Return the (x, y) coordinate for the center point of the cell that contains the specified text.  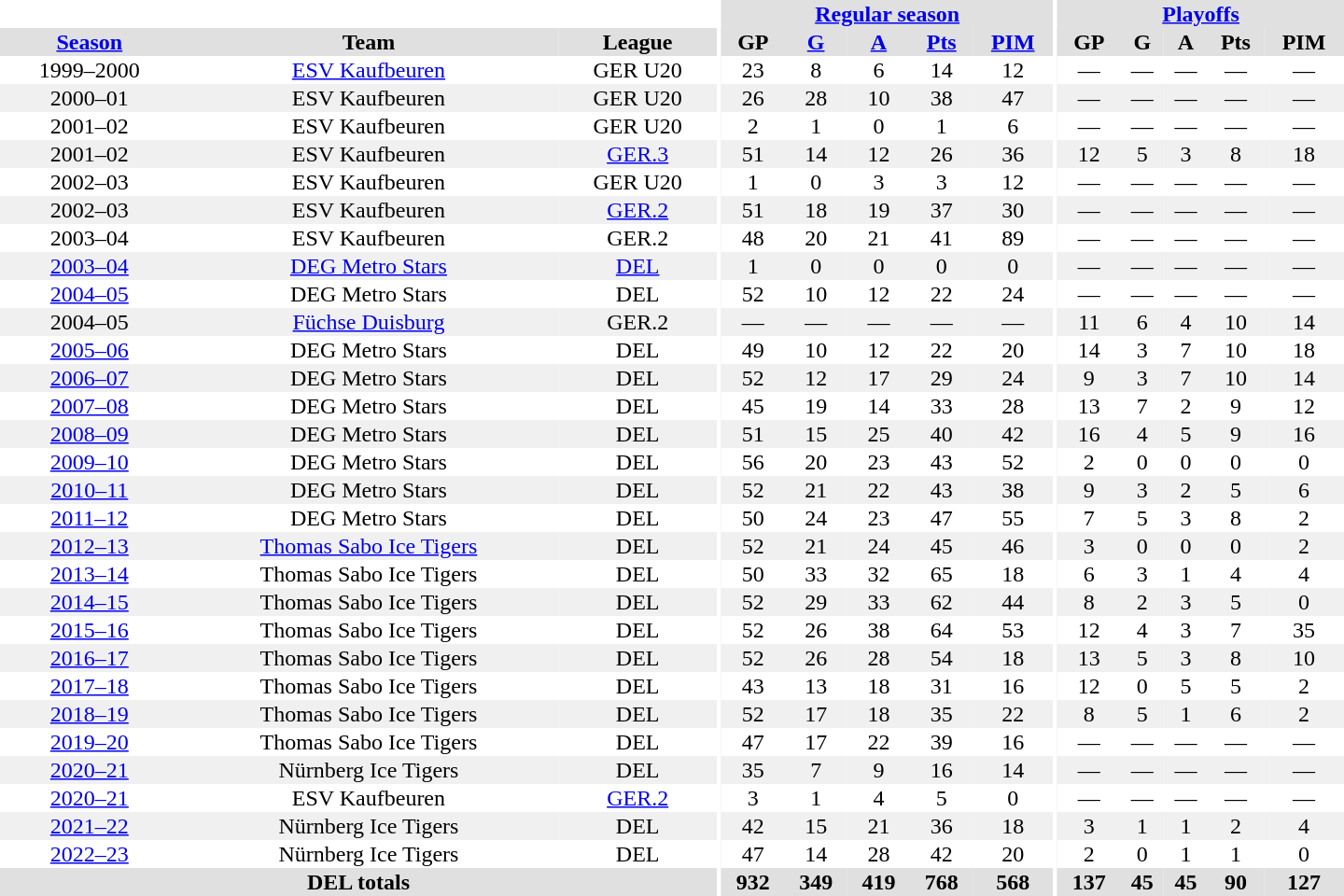
64 (941, 630)
768 (941, 882)
2014–15 (90, 602)
31 (941, 686)
932 (752, 882)
Regular season (887, 14)
2009–10 (90, 462)
2006–07 (90, 378)
2010–11 (90, 490)
DEL totals (358, 882)
46 (1013, 546)
2000–01 (90, 98)
2021–22 (90, 826)
39 (941, 742)
48 (752, 238)
2015–16 (90, 630)
1999–2000 (90, 70)
89 (1013, 238)
2012–13 (90, 546)
137 (1088, 882)
65 (941, 574)
55 (1013, 518)
Playoffs (1200, 14)
2008–09 (90, 434)
2011–12 (90, 518)
32 (879, 574)
62 (941, 602)
349 (816, 882)
2018–19 (90, 714)
2007–08 (90, 406)
2017–18 (90, 686)
2005–06 (90, 350)
56 (752, 462)
44 (1013, 602)
419 (879, 882)
54 (941, 658)
11 (1088, 322)
Season (90, 42)
41 (941, 238)
90 (1236, 882)
53 (1013, 630)
League (637, 42)
2019–20 (90, 742)
2016–17 (90, 658)
568 (1013, 882)
30 (1013, 210)
2022–23 (90, 854)
49 (752, 350)
Team (370, 42)
2013–14 (90, 574)
25 (879, 434)
127 (1304, 882)
37 (941, 210)
40 (941, 434)
Füchse Duisburg (370, 322)
GER.3 (637, 154)
